Capture the cell that displays the provided text and extract its (X, Y) central coordinate. 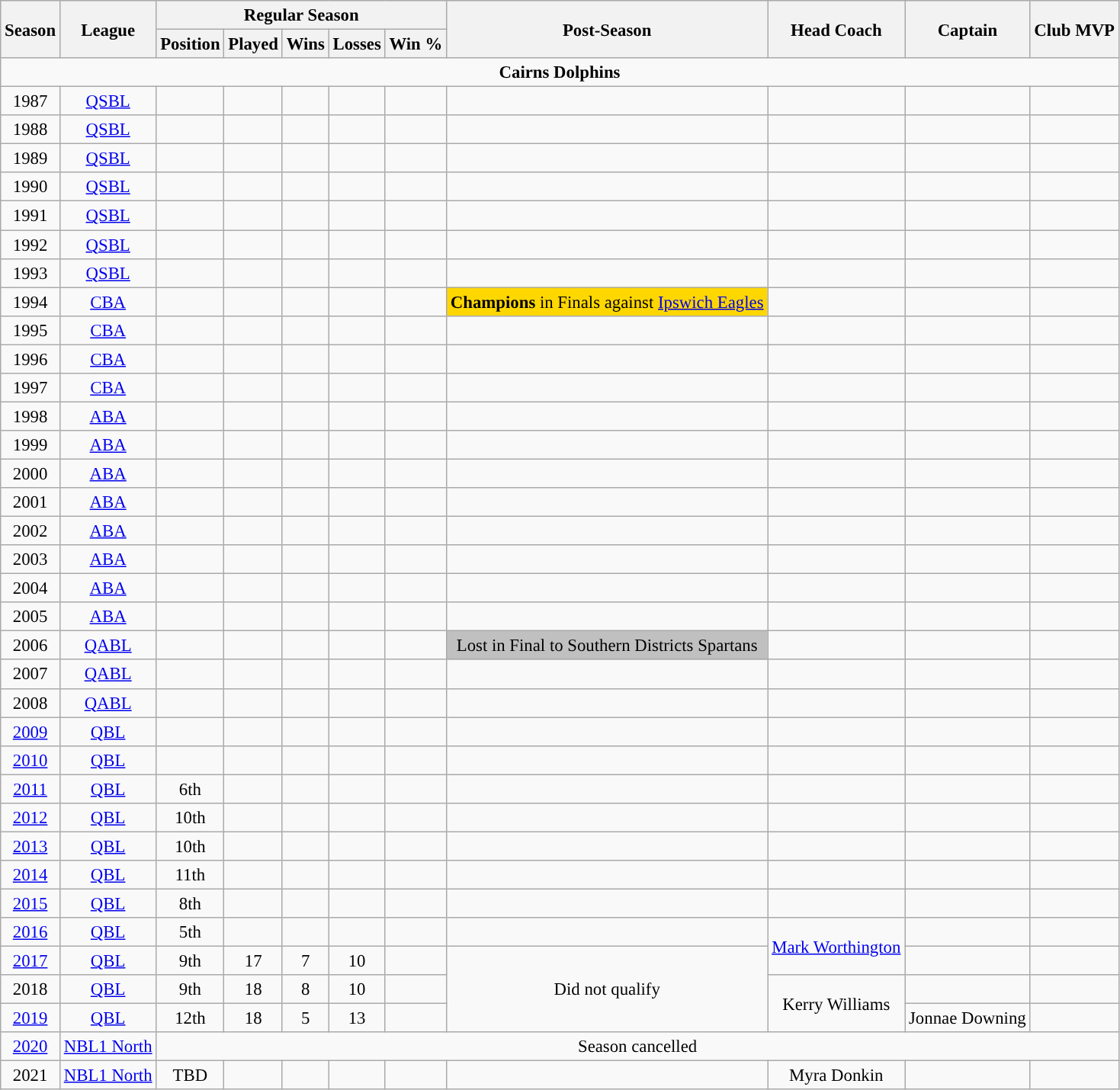
1993 (30, 273)
Win % (416, 44)
2014 (30, 875)
2003 (30, 559)
1994 (30, 302)
17 (253, 961)
13 (357, 1018)
11th (191, 875)
Season (30, 29)
2011 (30, 789)
1992 (30, 245)
2019 (30, 1018)
2021 (30, 1076)
2004 (30, 588)
Wins (305, 44)
Jonnae Downing (968, 1018)
Head Coach (836, 29)
12th (191, 1018)
Did not qualify (607, 989)
1995 (30, 330)
League (108, 29)
1991 (30, 216)
2007 (30, 675)
Mark Worthington (836, 947)
TBD (191, 1076)
7 (305, 961)
Champions in Finals against Ipswich Eagles (607, 302)
1988 (30, 130)
2009 (30, 732)
Captain (968, 29)
1998 (30, 416)
2013 (30, 846)
2000 (30, 473)
2005 (30, 617)
5 (305, 1018)
1997 (30, 388)
Regular Season (302, 15)
Position (191, 44)
2018 (30, 989)
2006 (30, 646)
2008 (30, 703)
8th (191, 903)
1987 (30, 101)
Cairns Dolphins (560, 72)
1989 (30, 159)
1999 (30, 445)
Post-Season (607, 29)
2017 (30, 961)
1996 (30, 359)
5th (191, 932)
Losses (357, 44)
2010 (30, 760)
2002 (30, 531)
2001 (30, 502)
Played (253, 44)
8 (305, 989)
Myra Donkin (836, 1076)
Kerry Williams (836, 1003)
Lost in Final to Southern Districts Spartans (607, 646)
2012 (30, 818)
Club MVP (1074, 29)
2016 (30, 932)
2020 (30, 1047)
2015 (30, 903)
Season cancelled (637, 1047)
6th (191, 789)
1990 (30, 187)
